Pinpoint the cell where the given text exists, returning its [X, Y] midpoint coordinate. 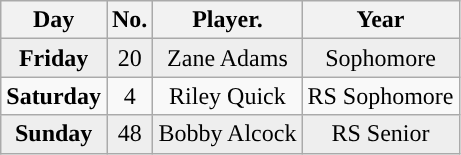
48 [129, 134]
Player. [228, 20]
RS Senior [380, 134]
Zane Adams [228, 58]
20 [129, 58]
4 [129, 96]
Sophomore [380, 58]
Saturday [54, 96]
RS Sophomore [380, 96]
Year [380, 20]
Friday [54, 58]
Day [54, 20]
Bobby Alcock [228, 134]
Sunday [54, 134]
No. [129, 20]
Riley Quick [228, 96]
